From the cell containing the given text, extract its center point as [x, y] coordinate. 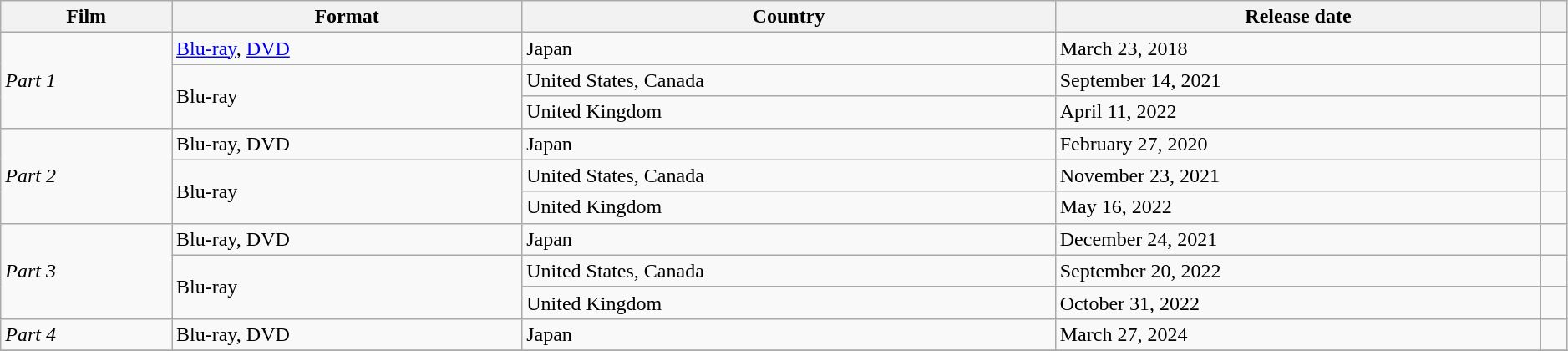
Part 1 [87, 80]
September 20, 2022 [1298, 271]
May 16, 2022 [1298, 207]
Format [348, 17]
December 24, 2021 [1298, 239]
Part 4 [87, 334]
November 23, 2021 [1298, 175]
March 23, 2018 [1298, 48]
April 11, 2022 [1298, 112]
February 27, 2020 [1298, 144]
Country [789, 17]
March 27, 2024 [1298, 334]
September 14, 2021 [1298, 80]
October 31, 2022 [1298, 303]
Release date [1298, 17]
Part 3 [87, 271]
Part 2 [87, 175]
Film [87, 17]
